Find where the given text appears and provide that cell's center as [x, y] coordinate. 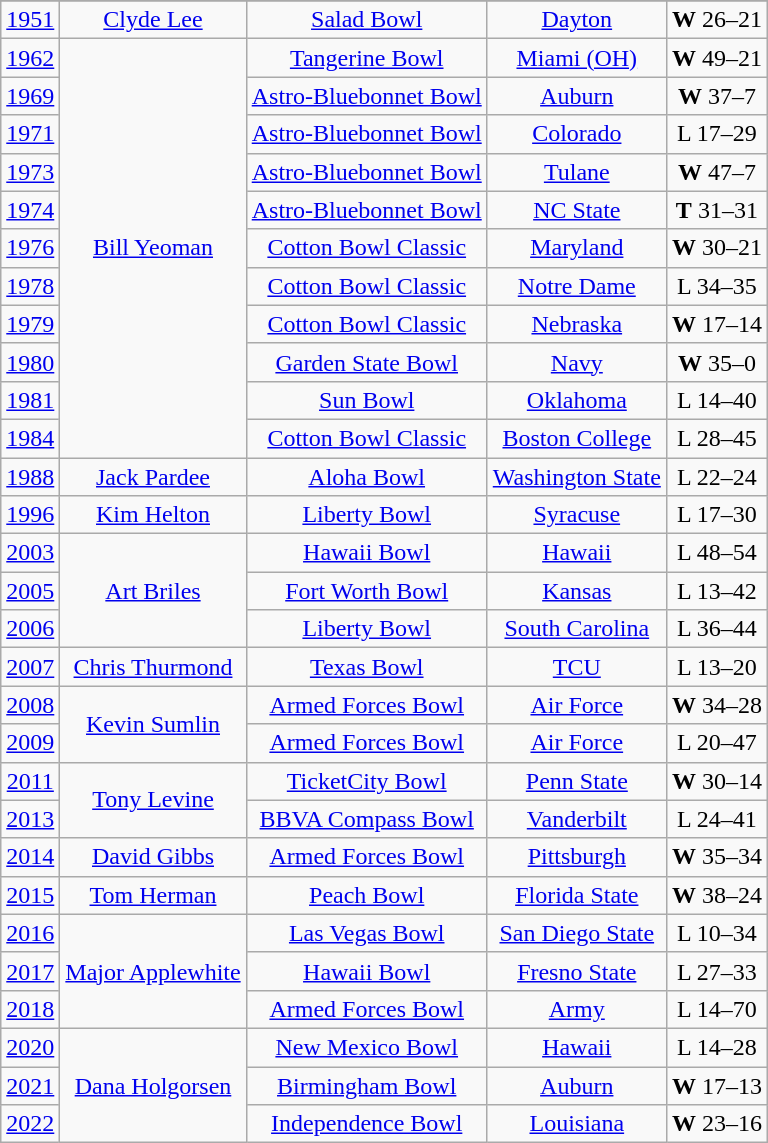
1979 [30, 324]
L 14–40 [716, 400]
Navy [576, 362]
2016 [30, 933]
1974 [30, 210]
L 20–47 [716, 743]
1984 [30, 438]
Dana Holgorsen [153, 1085]
L 14–28 [716, 1047]
L 36–44 [716, 629]
2020 [30, 1047]
L 28–45 [716, 438]
2003 [30, 553]
Garden State Bowl [366, 362]
2018 [30, 1009]
1996 [30, 515]
W 35–0 [716, 362]
Bill Yeoman [153, 248]
W 30–21 [716, 248]
2005 [30, 591]
Kim Helton [153, 515]
Pittsburgh [576, 857]
Salad Bowl [366, 20]
Maryland [576, 248]
L 10–34 [716, 933]
T 31–31 [716, 210]
1951 [30, 20]
Jack Pardee [153, 477]
Tony Levine [153, 800]
Fort Worth Bowl [366, 591]
1973 [30, 172]
Kansas [576, 591]
W 26–21 [716, 20]
1980 [30, 362]
Major Applewhite [153, 971]
W 37–7 [716, 96]
1969 [30, 96]
1971 [30, 134]
Birmingham Bowl [366, 1085]
2021 [30, 1085]
L 13–42 [716, 591]
Tom Herman [153, 895]
L 24–41 [716, 819]
Louisiana [576, 1124]
Kevin Sumlin [153, 724]
L 13–20 [716, 667]
New Mexico Bowl [366, 1047]
W 17–14 [716, 324]
W 38–24 [716, 895]
San Diego State [576, 933]
L 22–24 [716, 477]
W 17–13 [716, 1085]
2017 [30, 971]
W 34–28 [716, 705]
Chris Thurmond [153, 667]
TicketCity Bowl [366, 781]
Syracuse [576, 515]
W 35–34 [716, 857]
Clyde Lee [153, 20]
Las Vegas Bowl [366, 933]
Peach Bowl [366, 895]
BBVA Compass Bowl [366, 819]
Nebraska [576, 324]
Independence Bowl [366, 1124]
L 17–30 [716, 515]
Sun Bowl [366, 400]
South Carolina [576, 629]
David Gibbs [153, 857]
1988 [30, 477]
1976 [30, 248]
W 23–16 [716, 1124]
1962 [30, 58]
2008 [30, 705]
Miami (OH) [576, 58]
Dayton [576, 20]
L 27–33 [716, 971]
Florida State [576, 895]
L 34–35 [716, 286]
W 47–7 [716, 172]
Notre Dame [576, 286]
2009 [30, 743]
Penn State [576, 781]
2014 [30, 857]
2006 [30, 629]
L 14–70 [716, 1009]
TCU [576, 667]
Oklahoma [576, 400]
Vanderbilt [576, 819]
1978 [30, 286]
2007 [30, 667]
Army [576, 1009]
Boston College [576, 438]
2011 [30, 781]
L 17–29 [716, 134]
W 49–21 [716, 58]
Washington State [576, 477]
Tulane [576, 172]
2015 [30, 895]
2022 [30, 1124]
L 48–54 [716, 553]
Aloha Bowl [366, 477]
2013 [30, 819]
Texas Bowl [366, 667]
Fresno State [576, 971]
1981 [30, 400]
NC State [576, 210]
Tangerine Bowl [366, 58]
Art Briles [153, 591]
W 30–14 [716, 781]
Colorado [576, 134]
